Identify which cell holds the provided text, then report its [x, y] central coordinate. 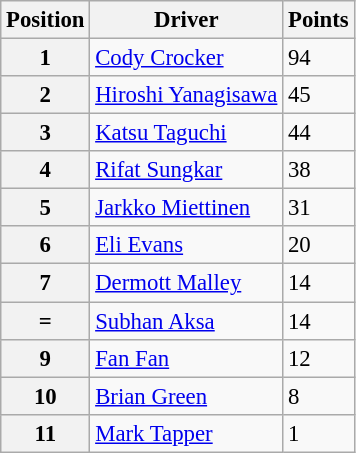
4 [46, 170]
8 [318, 396]
Points [318, 20]
10 [46, 396]
= [46, 321]
12 [318, 358]
Mark Tapper [186, 433]
Jarkko Miettinen [186, 208]
Katsu Taguchi [186, 133]
Subhan Aksa [186, 321]
3 [46, 133]
20 [318, 245]
Position [46, 20]
45 [318, 95]
31 [318, 208]
9 [46, 358]
Eli Evans [186, 245]
5 [46, 208]
Fan Fan [186, 358]
2 [46, 95]
44 [318, 133]
11 [46, 433]
94 [318, 58]
6 [46, 245]
7 [46, 283]
Driver [186, 20]
Hiroshi Yanagisawa [186, 95]
Cody Crocker [186, 58]
Rifat Sungkar [186, 170]
38 [318, 170]
Brian Green [186, 396]
Dermott Malley [186, 283]
